Detect which cell encompasses the target text, then output its (x, y) center coordinate. 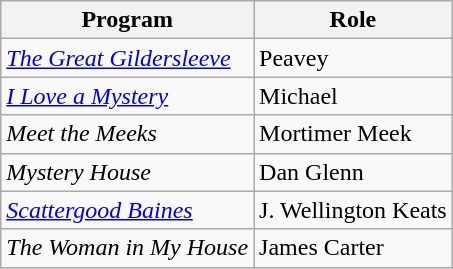
Meet the Meeks (128, 134)
Role (354, 20)
The Woman in My House (128, 248)
Mystery House (128, 172)
Peavey (354, 58)
Program (128, 20)
J. Wellington Keats (354, 210)
I Love a Mystery (128, 96)
James Carter (354, 248)
The Great Gildersleeve (128, 58)
Dan Glenn (354, 172)
Scattergood Baines (128, 210)
Mortimer Meek (354, 134)
Michael (354, 96)
